Locate the cell with the specified text and output its (x, y) center coordinate. 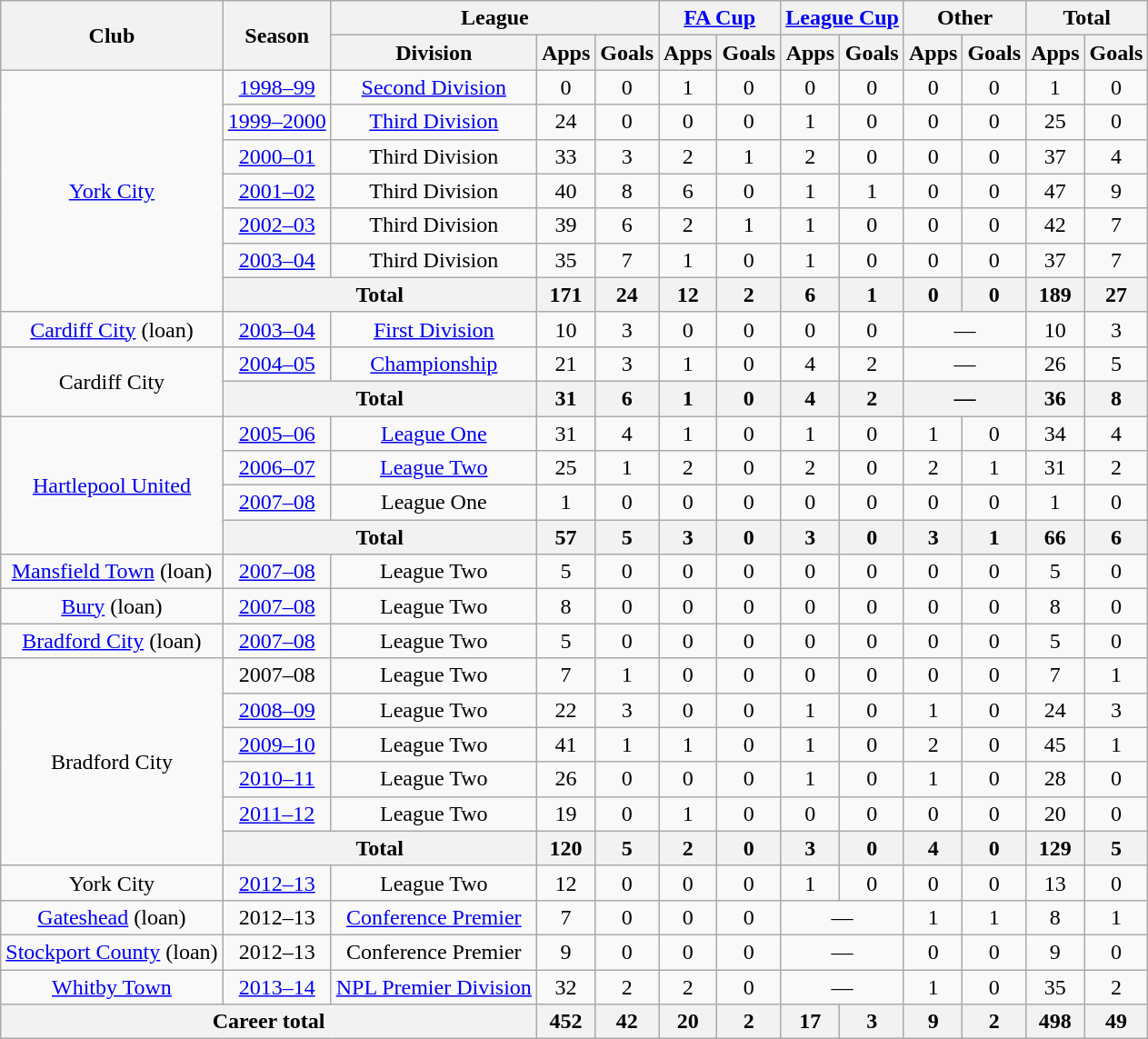
Second Division (434, 87)
League Cup (843, 18)
2001–02 (276, 191)
Mansfield Town (loan) (112, 572)
Cardiff City (loan) (112, 329)
Hartlepool United (112, 485)
Career total (269, 1022)
27 (1116, 295)
120 (565, 848)
Bradford City (loan) (112, 641)
452 (565, 1022)
League (494, 18)
47 (1055, 191)
2011–12 (276, 814)
2002–03 (276, 225)
Season (276, 35)
189 (1055, 295)
1999–2000 (276, 122)
19 (565, 814)
First Division (434, 329)
49 (1116, 1022)
498 (1055, 1022)
Championship (434, 364)
Club (112, 35)
Whitby Town (112, 986)
57 (565, 537)
Other (964, 18)
33 (565, 156)
34 (1055, 434)
39 (565, 225)
Gateshead (loan) (112, 917)
66 (1055, 537)
Cardiff City (112, 381)
NPL Premier Division (434, 986)
36 (1055, 398)
Division (434, 53)
2008–09 (276, 710)
2005–06 (276, 434)
13 (1055, 883)
2004–05 (276, 364)
22 (565, 710)
41 (565, 744)
21 (565, 364)
2009–10 (276, 744)
40 (565, 191)
Bradford City (112, 762)
FA Cup (720, 18)
17 (811, 1022)
1998–99 (276, 87)
129 (1055, 848)
32 (565, 986)
Stockport County (loan) (112, 952)
2013–14 (276, 986)
2000–01 (276, 156)
Bury (loan) (112, 606)
2006–07 (276, 468)
45 (1055, 744)
28 (1055, 779)
2010–11 (276, 779)
171 (565, 295)
